From the cell containing the given text, extract its center point as (X, Y) coordinate. 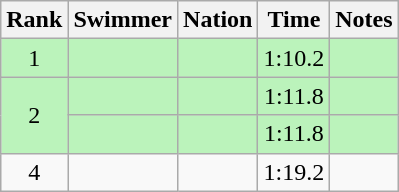
Notes (364, 20)
Nation (218, 20)
2 (34, 115)
4 (34, 172)
1 (34, 58)
1:19.2 (294, 172)
Swimmer (123, 20)
Time (294, 20)
Rank (34, 20)
1:10.2 (294, 58)
